Locate the cell with the specified text and output its (X, Y) center coordinate. 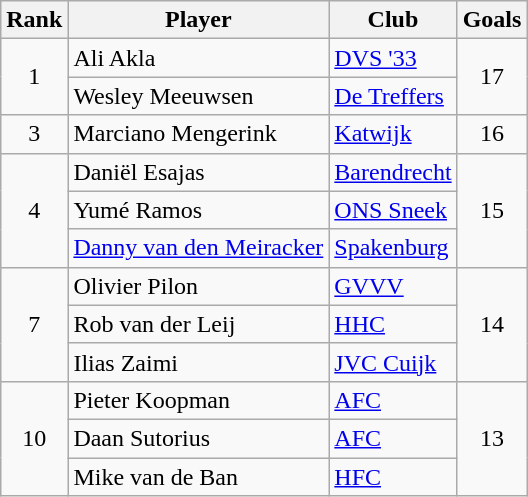
ONS Sneek (393, 210)
13 (492, 438)
Rank (34, 20)
Mike van de Ban (198, 477)
Goals (492, 20)
17 (492, 77)
Yumé Ramos (198, 210)
HHC (393, 324)
Spakenburg (393, 248)
14 (492, 324)
Rob van der Leij (198, 324)
15 (492, 210)
1 (34, 77)
16 (492, 134)
Danny van den Meiracker (198, 248)
4 (34, 210)
10 (34, 438)
DVS '33 (393, 58)
Ilias Zaimi (198, 362)
Player (198, 20)
Pieter Koopman (198, 400)
Club (393, 20)
Wesley Meeuwsen (198, 96)
3 (34, 134)
De Treffers (393, 96)
Marciano Mengerink (198, 134)
Ali Akla (198, 58)
HFC (393, 477)
Daan Sutorius (198, 438)
Daniël Esajas (198, 172)
GVVV (393, 286)
Katwijk (393, 134)
JVC Cuijk (393, 362)
Olivier Pilon (198, 286)
7 (34, 324)
Barendrecht (393, 172)
